Pinpoint the cell where the given text exists, returning its (x, y) midpoint coordinate. 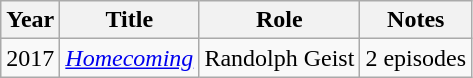
Randolph Geist (280, 58)
Role (280, 20)
Year (30, 20)
Notes (416, 20)
2 episodes (416, 58)
2017 (30, 58)
Homecoming (130, 58)
Title (130, 20)
